Scan for the cell matching the given text and deliver its [x, y] coordinate at center. 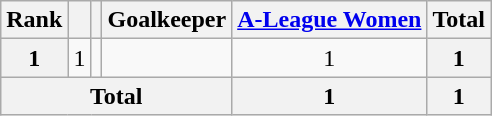
A-League Women [330, 20]
Rank [34, 20]
Goalkeeper [167, 20]
